Capture the cell that displays the provided text and extract its (x, y) central coordinate. 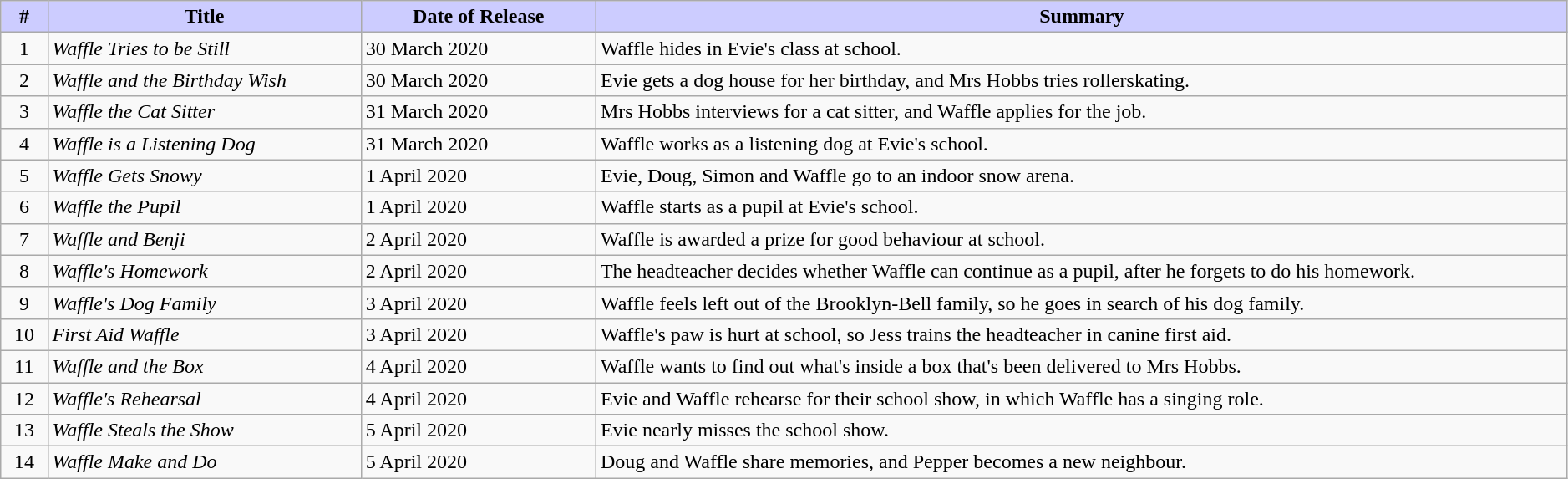
14 (24, 462)
Waffle's Homework (204, 271)
11 (24, 366)
8 (24, 271)
7 (24, 239)
Waffle and Benji (204, 239)
Waffle and the Box (204, 366)
Waffle Steals the Show (204, 431)
Waffle starts as a pupil at Evie's school. (1081, 207)
Waffle hides in Evie's class at school. (1081, 48)
6 (24, 207)
First Aid Waffle (204, 334)
Waffle's Rehearsal (204, 399)
Mrs Hobbs interviews for a cat sitter, and Waffle applies for the job. (1081, 112)
Waffle's paw is hurt at school, so Jess trains the headteacher in canine first aid. (1081, 334)
Summary (1081, 17)
5 (24, 176)
Evie gets a dog house for her birthday, and Mrs Hobbs tries rollerskating. (1081, 80)
12 (24, 399)
# (24, 17)
9 (24, 303)
Evie and Waffle rehearse for their school show, in which Waffle has a singing role. (1081, 399)
1 (24, 48)
Evie, Doug, Simon and Waffle go to an indoor snow arena. (1081, 176)
Doug and Waffle share memories, and Pepper becomes a new neighbour. (1081, 462)
Waffle works as a listening dog at Evie's school. (1081, 144)
Waffle and the Birthday Wish (204, 80)
4 (24, 144)
Waffle feels left out of the Brooklyn-Bell family, so he goes in search of his dog family. (1081, 303)
3 (24, 112)
Waffle is awarded a prize for good behaviour at school. (1081, 239)
The headteacher decides whether Waffle can continue as a pupil, after he forgets to do his homework. (1081, 271)
Date of Release (478, 17)
Waffle wants to find out what's inside a box that's been delivered to Mrs Hobbs. (1081, 366)
Title (204, 17)
Waffle Gets Snowy (204, 176)
Waffle the Pupil (204, 207)
2 (24, 80)
Waffle Make and Do (204, 462)
13 (24, 431)
Waffle's Dog Family (204, 303)
Waffle Tries to be Still (204, 48)
Waffle the Cat Sitter (204, 112)
Waffle is a Listening Dog (204, 144)
Evie nearly misses the school show. (1081, 431)
10 (24, 334)
